Return the (X, Y) coordinate for the center point of the cell that contains the specified text.  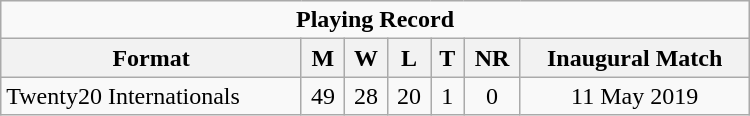
Playing Record (375, 20)
11 May 2019 (634, 96)
NR (492, 58)
T (448, 58)
0 (492, 96)
M (322, 58)
W (366, 58)
28 (366, 96)
Inaugural Match (634, 58)
49 (322, 96)
20 (410, 96)
L (410, 58)
Format (152, 58)
1 (448, 96)
Twenty20 Internationals (152, 96)
